Output the [x, y] coordinate of the center of the cell containing the given text.  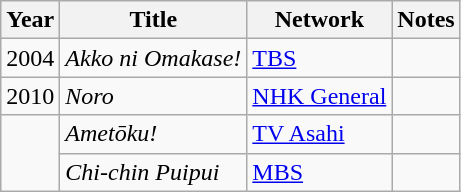
MBS [320, 172]
Notes [426, 20]
2010 [30, 96]
Title [154, 20]
Ametōku! [154, 134]
TV Asahi [320, 134]
Akko ni Omakase! [154, 58]
Year [30, 20]
TBS [320, 58]
Noro [154, 96]
2004 [30, 58]
NHK General [320, 96]
Chi-chin Puipui [154, 172]
Network [320, 20]
